Pinpoint the cell where the given text exists, returning its [x, y] midpoint coordinate. 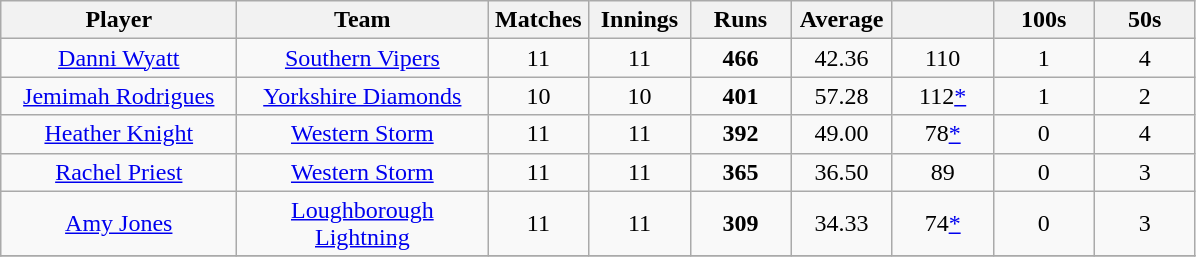
Average [842, 20]
365 [740, 172]
Southern Vipers [362, 58]
Rachel Priest [119, 172]
112* [942, 96]
Loughborough Lightning [362, 224]
34.33 [842, 224]
49.00 [842, 134]
Matches [538, 20]
57.28 [842, 96]
309 [740, 224]
110 [942, 58]
74* [942, 224]
Player [119, 20]
2 [1144, 96]
392 [740, 134]
466 [740, 58]
Heather Knight [119, 134]
36.50 [842, 172]
401 [740, 96]
Yorkshire Diamonds [362, 96]
Jemimah Rodrigues [119, 96]
Amy Jones [119, 224]
42.36 [842, 58]
89 [942, 172]
Team [362, 20]
78* [942, 134]
Innings [640, 20]
100s [1044, 20]
50s [1144, 20]
Runs [740, 20]
Danni Wyatt [119, 58]
